For the text-containing cell, return its midpoint in [x, y] coordinate format. 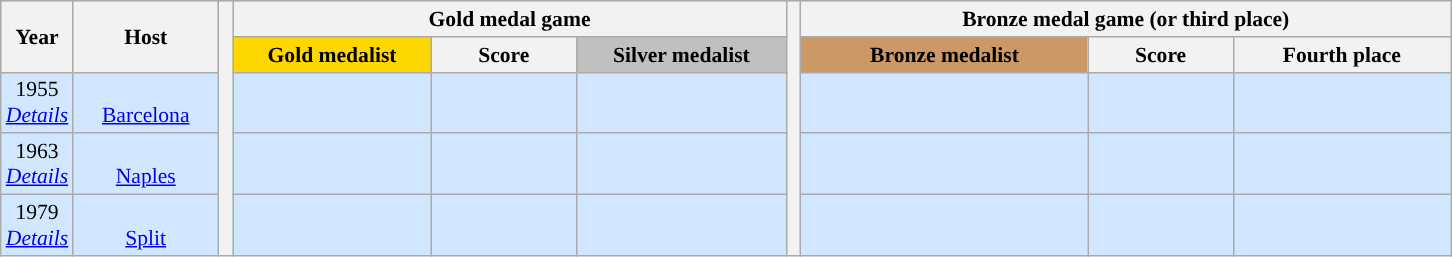
Year [37, 36]
Silver medalist [681, 55]
1963Details [37, 164]
Gold medalist [332, 55]
Split [146, 226]
Bronze medalist [944, 55]
Bronze medal game (or third place) [1126, 19]
Naples [146, 164]
1979Details [37, 226]
Gold medal game [510, 19]
Barcelona [146, 102]
Host [146, 36]
Fourth place [1342, 55]
1955Details [37, 102]
